Locate the cell with the specified text and output its (x, y) center coordinate. 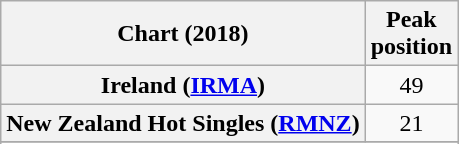
Peakposition (411, 34)
New Zealand Hot Singles (RMNZ) (183, 123)
Chart (2018) (183, 34)
21 (411, 123)
49 (411, 85)
Ireland (IRMA) (183, 85)
